From the cell containing the given text, extract its center point as (X, Y) coordinate. 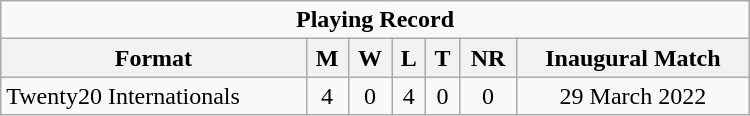
Twenty20 Internationals (154, 96)
29 March 2022 (634, 96)
W (370, 58)
Inaugural Match (634, 58)
M (327, 58)
T (443, 58)
Format (154, 58)
NR (488, 58)
Playing Record (375, 20)
L (409, 58)
